For the text-containing cell, return its midpoint in [X, Y] coordinate format. 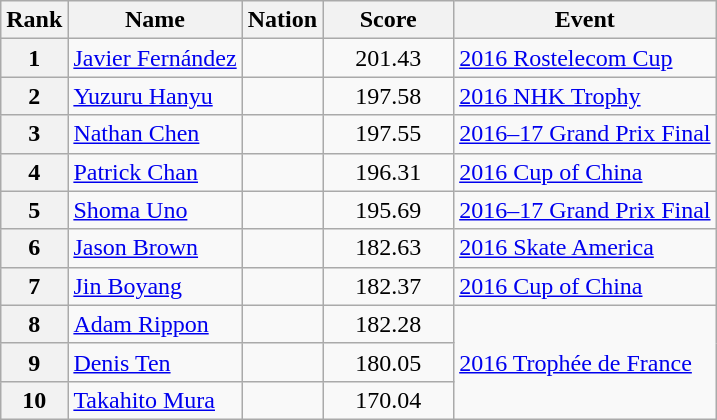
Nathan Chen [155, 134]
182.37 [388, 286]
197.55 [388, 134]
Jason Brown [155, 248]
4 [34, 172]
Javier Fernández [155, 58]
8 [34, 324]
Denis Ten [155, 362]
9 [34, 362]
3 [34, 134]
2 [34, 96]
Yuzuru Hanyu [155, 96]
170.04 [388, 400]
5 [34, 210]
10 [34, 400]
1 [34, 58]
2016 Skate America [585, 248]
2016 NHK Trophy [585, 96]
195.69 [388, 210]
Adam Rippon [155, 324]
Patrick Chan [155, 172]
201.43 [388, 58]
2016 Rostelecom Cup [585, 58]
Shoma Uno [155, 210]
Jin Boyang [155, 286]
182.28 [388, 324]
Name [155, 20]
Score [388, 20]
197.58 [388, 96]
6 [34, 248]
7 [34, 286]
Takahito Mura [155, 400]
182.63 [388, 248]
Rank [34, 20]
Event [585, 20]
2016 Trophée de France [585, 362]
180.05 [388, 362]
196.31 [388, 172]
Nation [282, 20]
